Find where the given text appears and provide that cell's center as (X, Y) coordinate. 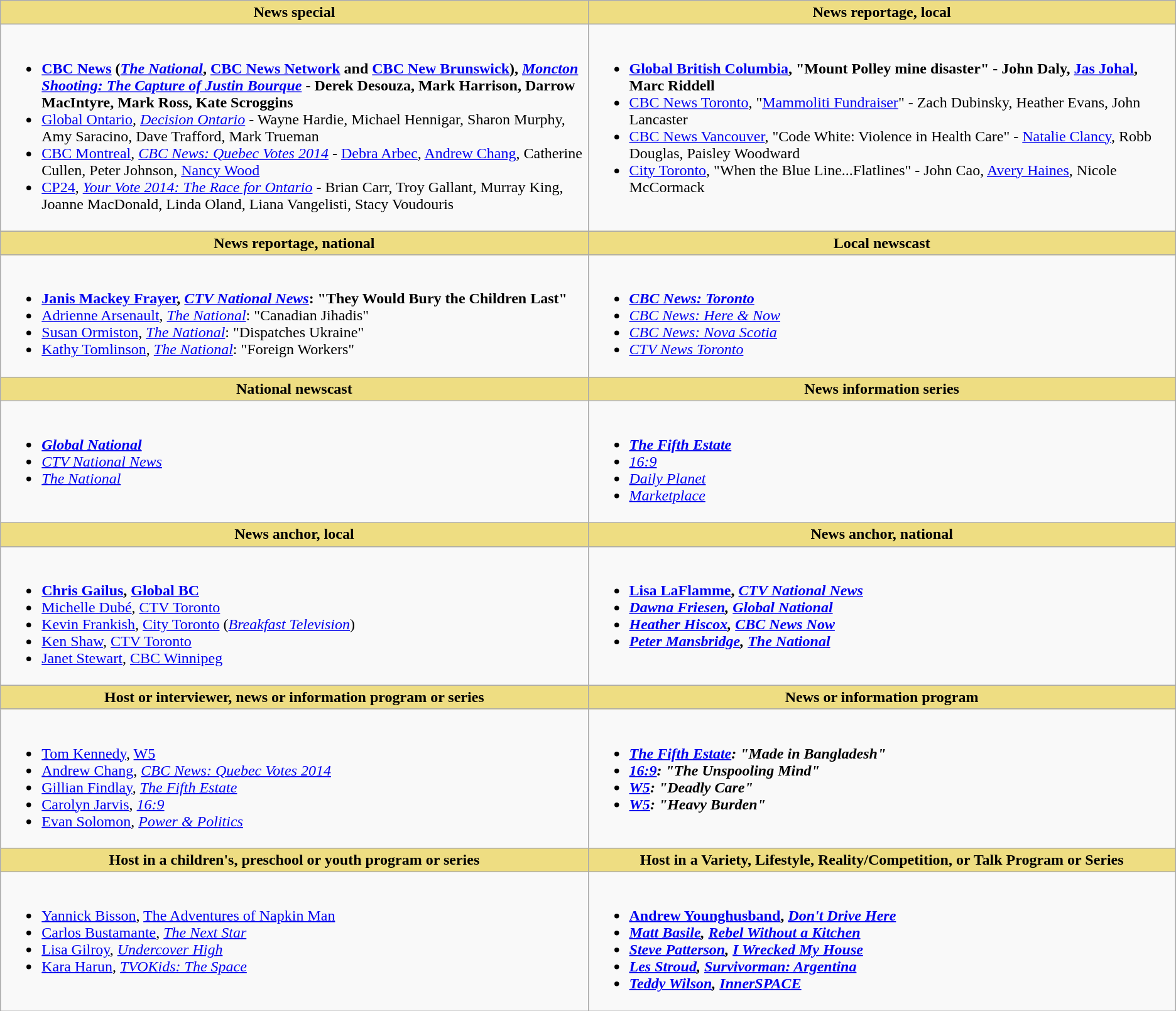
CBC News: TorontoCBC News: Here & NowCBC News: Nova ScotiaCTV News Toronto (882, 316)
Host in a Variety, Lifestyle, Reality/Competition, or Talk Program or Series (882, 860)
Global NationalCTV National NewsThe National (294, 462)
News anchor, local (294, 534)
Host or interviewer, news or information program or series (294, 697)
Tom Kennedy, W5Andrew Chang, CBC News: Quebec Votes 2014Gillian Findlay, The Fifth EstateCarolyn Jarvis, 16:9Evan Solomon, Power & Politics (294, 779)
News reportage, local (882, 13)
National newscast (294, 389)
The Fifth Estate: "Made in Bangladesh"16:9: "The Unspooling Mind"W5: "Deadly Care"W5: "Heavy Burden" (882, 779)
Local newscast (882, 243)
News information series (882, 389)
News reportage, national (294, 243)
Chris Gailus, Global BCMichelle Dubé, CTV TorontoKevin Frankish, City Toronto (Breakfast Television)Ken Shaw, CTV TorontoJanet Stewart, CBC Winnipeg (294, 615)
Yannick Bisson, The Adventures of Napkin ManCarlos Bustamante, The Next StarLisa Gilroy, Undercover HighKara Harun, TVOKids: The Space (294, 941)
News or information program (882, 697)
Lisa LaFlamme, CTV National NewsDawna Friesen, Global NationalHeather Hiscox, CBC News NowPeter Mansbridge, The National (882, 615)
News anchor, national (882, 534)
The Fifth Estate16:9Daily PlanetMarketplace (882, 462)
News special (294, 13)
Host in a children's, preschool or youth program or series (294, 860)
